Capture the cell that displays the provided text and extract its (x, y) central coordinate. 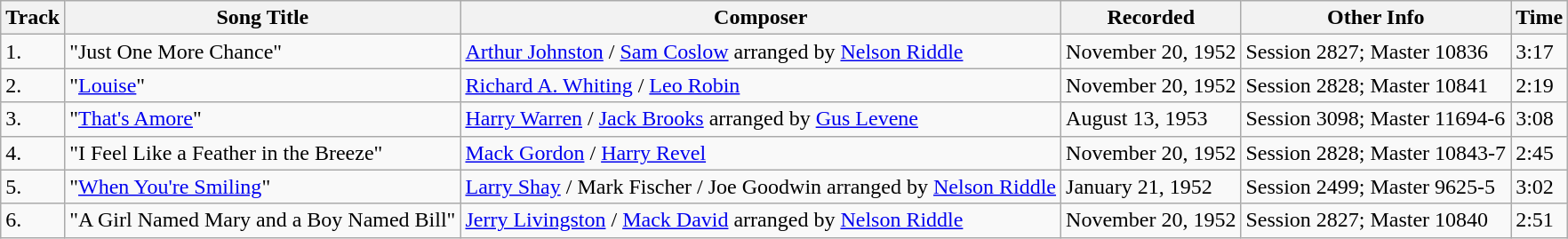
"That's Amore" (263, 119)
3. (33, 119)
Harry Warren / Jack Brooks arranged by Gus Levene (761, 119)
Session 2499; Master 9625-5 (1376, 187)
Session 3098; Master 11694-6 (1376, 119)
Track (33, 18)
"Louise" (263, 85)
August 13, 1953 (1151, 119)
Jerry Livingston / Mack David arranged by Nelson Riddle (761, 220)
5. (33, 187)
3:02 (1540, 187)
January 21, 1952 (1151, 187)
"Just One More Chance" (263, 52)
2:51 (1540, 220)
Composer (761, 18)
Time (1540, 18)
Session 2828; Master 10841 (1376, 85)
Other Info (1376, 18)
4. (33, 153)
3:17 (1540, 52)
Song Title (263, 18)
3:08 (1540, 119)
Session 2828; Master 10843-7 (1376, 153)
"A Girl Named Mary and a Boy Named Bill" (263, 220)
"When You're Smiling" (263, 187)
2:45 (1540, 153)
"I Feel Like a Feather in the Breeze" (263, 153)
Session 2827; Master 10840 (1376, 220)
Larry Shay / Mark Fischer / Joe Goodwin arranged by Nelson Riddle (761, 187)
2. (33, 85)
Richard A. Whiting / Leo Robin (761, 85)
Recorded (1151, 18)
2:19 (1540, 85)
6. (33, 220)
Arthur Johnston / Sam Coslow arranged by Nelson Riddle (761, 52)
1. (33, 52)
Session 2827; Master 10836 (1376, 52)
Mack Gordon / Harry Revel (761, 153)
